Determine the [x, y] coordinate at the center of the cell enclosing the given text.  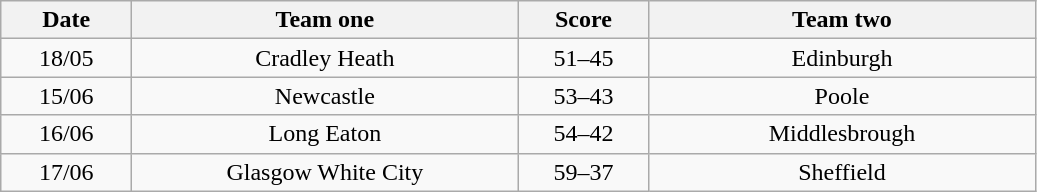
59–37 [584, 172]
Poole [842, 96]
Date [66, 20]
Team one [325, 20]
18/05 [66, 58]
Team two [842, 20]
Cradley Heath [325, 58]
17/06 [66, 172]
Glasgow White City [325, 172]
51–45 [584, 58]
15/06 [66, 96]
Sheffield [842, 172]
Middlesbrough [842, 134]
Edinburgh [842, 58]
53–43 [584, 96]
Long Eaton [325, 134]
Score [584, 20]
Newcastle [325, 96]
16/06 [66, 134]
54–42 [584, 134]
